Find where the given text appears and provide that cell's center as (X, Y) coordinate. 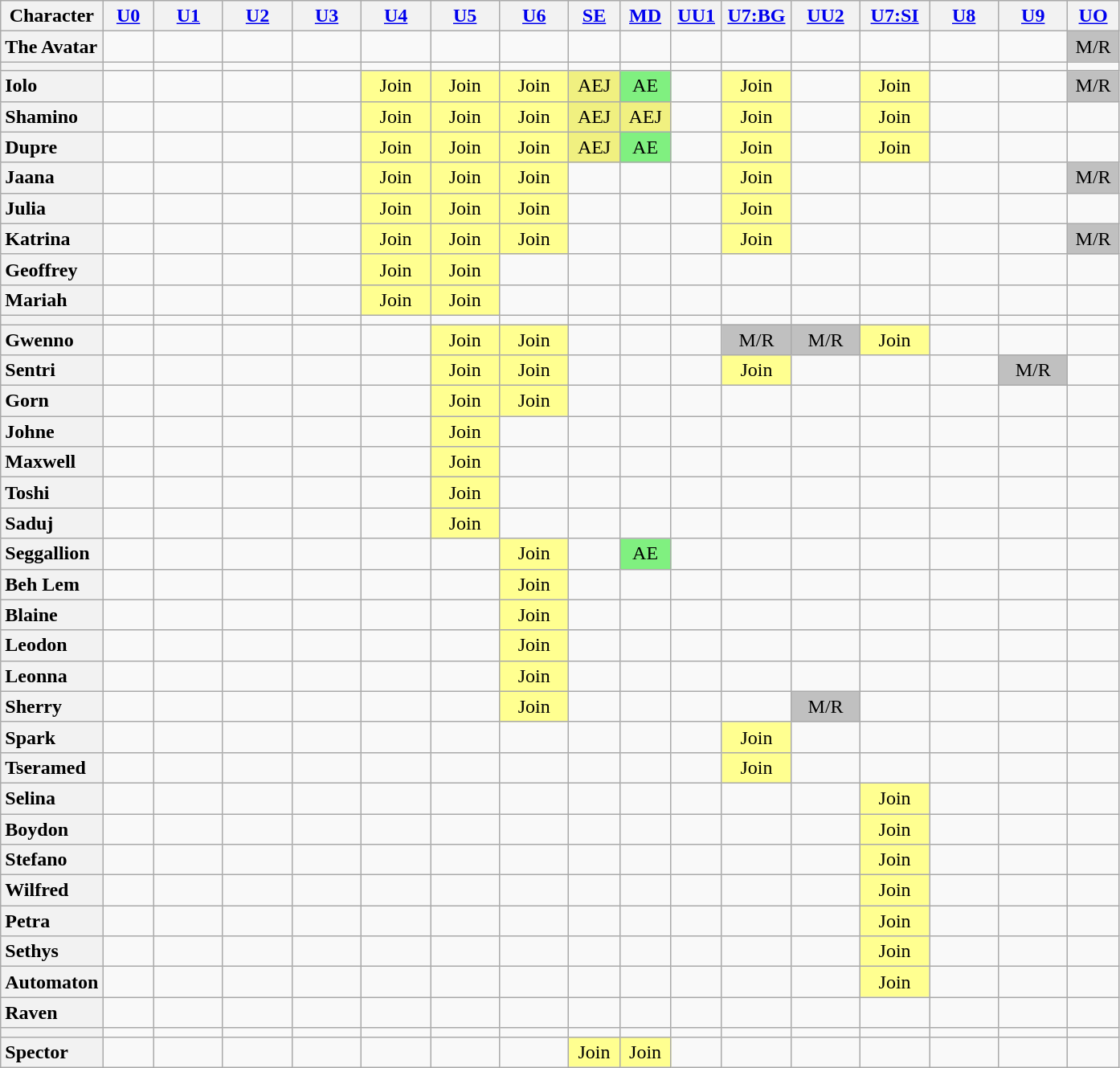
Spark (51, 737)
MD (645, 16)
Gorn (51, 401)
Gwenno (51, 340)
U6 (534, 16)
U1 (188, 16)
Leodon (51, 645)
U4 (396, 16)
U2 (257, 16)
Dupre (51, 147)
U0 (129, 16)
The Avatar (51, 47)
Petra (51, 921)
Johne (51, 432)
Stefano (51, 860)
U7:BG (756, 16)
Leonna (51, 676)
Beh Lem (51, 584)
Automaton (51, 982)
U7:SI (895, 16)
Maxwell (51, 462)
Toshi (51, 493)
Selina (51, 798)
U9 (1033, 16)
Jaana (51, 178)
Iolo (51, 86)
UO (1093, 16)
Shamino (51, 117)
U8 (964, 16)
Sethys (51, 951)
Blaine (51, 615)
Boydon (51, 829)
UU2 (826, 16)
Saduj (51, 523)
Raven (51, 1013)
U3 (327, 16)
Wilfred (51, 890)
Sherry (51, 706)
Spector (51, 1052)
UU1 (697, 16)
Geoffrey (51, 269)
Seggallion (51, 554)
Character (51, 16)
Sentri (51, 370)
Julia (51, 208)
Katrina (51, 239)
Mariah (51, 300)
U5 (465, 16)
SE (595, 16)
Tseramed (51, 767)
